Provide the (X, Y) coordinate of the cell's center where the given text is located.  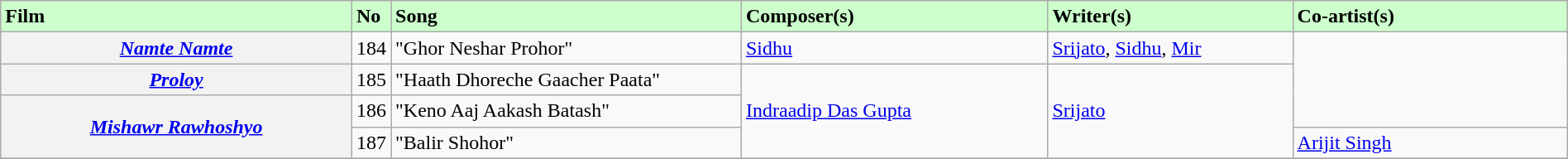
Film (177, 17)
187 (370, 142)
"Haath Dhoreche Gaacher Paata" (566, 79)
Mishawr Rawhoshyo (177, 127)
Sidhu (894, 48)
"Keno Aaj Aakash Batash" (566, 111)
"Ghor Neshar Prohor" (566, 48)
"Balir Shohor" (566, 142)
Arijit Singh (1430, 142)
Composer(s) (894, 17)
Srijato (1170, 111)
Srijato, Sidhu, Mir (1170, 48)
186 (370, 111)
Indraadip Das Gupta (894, 111)
184 (370, 48)
185 (370, 79)
Writer(s) (1170, 17)
Song (566, 17)
No (370, 17)
Namte Namte (177, 48)
Proloy (177, 79)
Co-artist(s) (1430, 17)
